Find where the given text appears and provide that cell's center as [x, y] coordinate. 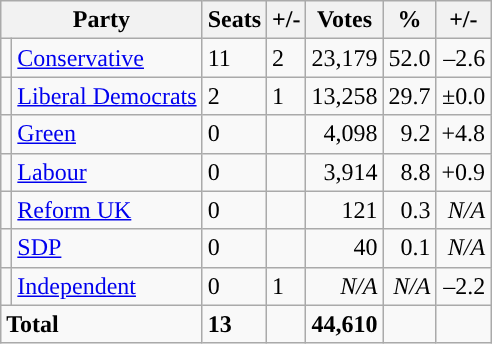
SDP [107, 248]
Seats [234, 20]
+0.9 [464, 172]
40 [344, 248]
0.3 [410, 210]
3,914 [344, 172]
–2.2 [464, 286]
8.8 [410, 172]
44,610 [344, 324]
Votes [344, 20]
Liberal Democrats [107, 96]
Labour [107, 172]
121 [344, 210]
0.1 [410, 248]
29.7 [410, 96]
52.0 [410, 58]
Independent [107, 286]
Green [107, 134]
11 [234, 58]
13 [234, 324]
23,179 [344, 58]
±0.0 [464, 96]
13,258 [344, 96]
+4.8 [464, 134]
–2.6 [464, 58]
Reform UK [107, 210]
Total [102, 324]
Party [102, 20]
4,098 [344, 134]
% [410, 20]
9.2 [410, 134]
Conservative [107, 58]
